Output the (x, y) coordinate of the center of the cell containing the given text.  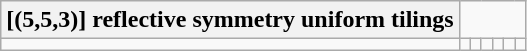
[(5,5,3)] reflective symmetry uniform tilings (230, 20)
